Scan for the cell matching the given text and deliver its (X, Y) coordinate at center. 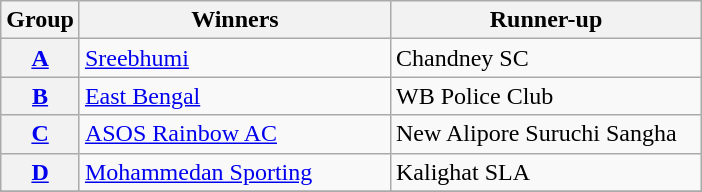
WB Police Club (546, 96)
Sreebhumi (234, 58)
Mohammedan Sporting (234, 172)
East Bengal (234, 96)
Runner-up (546, 20)
Group (40, 20)
Kalighat SLA (546, 172)
D (40, 172)
New Alipore Suruchi Sangha (546, 134)
A (40, 58)
ASOS Rainbow AC (234, 134)
Winners (234, 20)
C (40, 134)
Chandney SC (546, 58)
B (40, 96)
